Capture the cell that displays the provided text and extract its (X, Y) central coordinate. 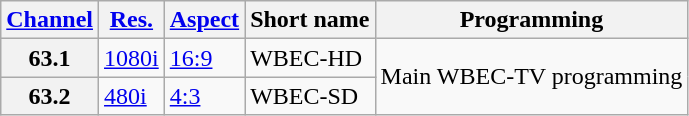
Main WBEC-TV programming (532, 77)
16:9 (204, 58)
63.2 (50, 96)
WBEC-HD (310, 58)
4:3 (204, 96)
63.1 (50, 58)
Programming (532, 20)
1080i (132, 58)
Short name (310, 20)
480i (132, 96)
Channel (50, 20)
Aspect (204, 20)
WBEC-SD (310, 96)
Res. (132, 20)
